Provide the [x, y] coordinate of the cell's center where the given text is located.  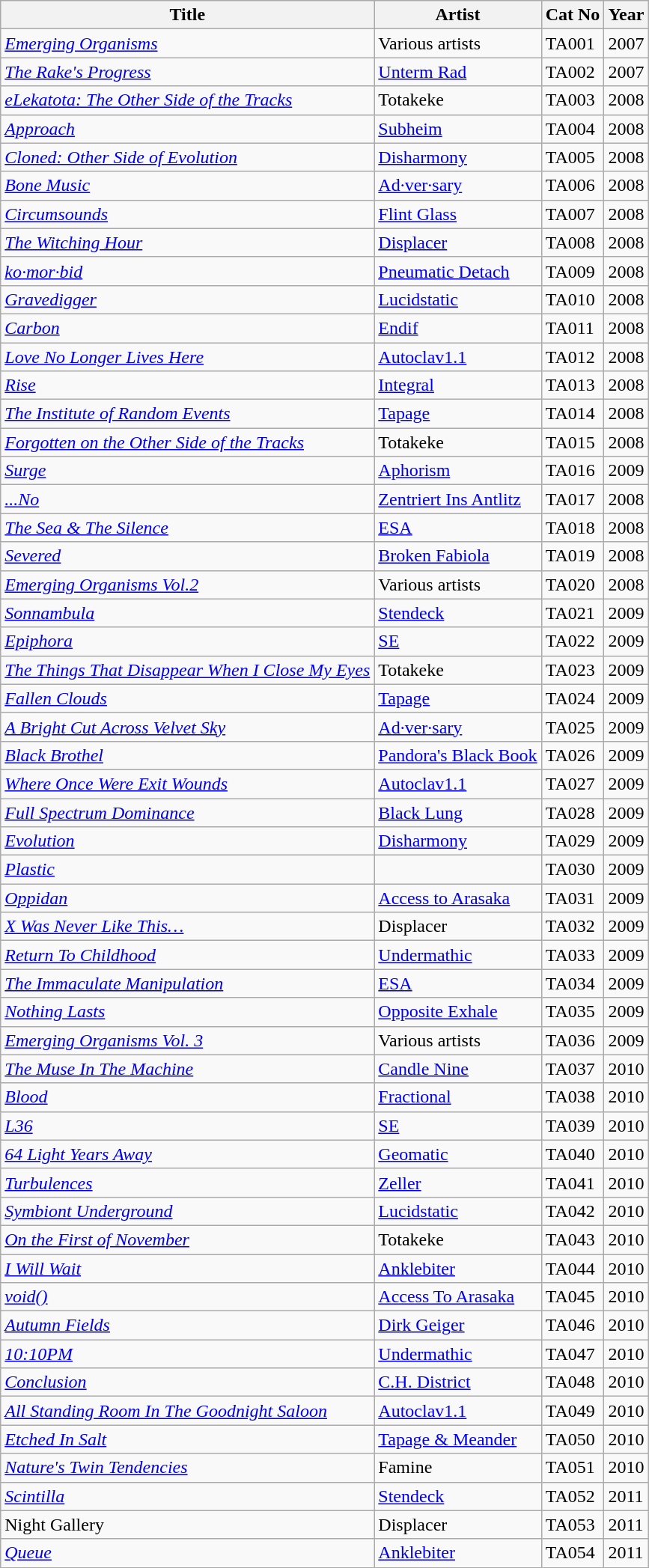
TA020 [573, 585]
TA042 [573, 1211]
Fallen Clouds [187, 698]
Plastic [187, 870]
TA044 [573, 1269]
TA006 [573, 186]
TA048 [573, 1382]
TA046 [573, 1326]
Queue [187, 1553]
Endif [458, 328]
TA035 [573, 1012]
TA010 [573, 299]
Access to Arasaka [458, 898]
Approach [187, 129]
Access To Arasaka [458, 1297]
Subheim [458, 129]
TA045 [573, 1297]
Black Brothel [187, 755]
The Rake's Progress [187, 72]
Circumsounds [187, 214]
TA003 [573, 100]
Love No Longer Lives Here [187, 357]
Conclusion [187, 1382]
C.H. District [458, 1382]
Integral [458, 385]
The Immaculate Manipulation [187, 983]
Artist [458, 15]
TA050 [573, 1439]
Zeller [458, 1183]
L36 [187, 1126]
64 Light Years Away [187, 1154]
Rise [187, 385]
Year [626, 15]
Carbon [187, 328]
TA023 [573, 670]
Nothing Lasts [187, 1012]
TA025 [573, 727]
TA030 [573, 870]
TA040 [573, 1154]
X Was Never Like This… [187, 927]
...No [187, 499]
All Standing Room In The Goodnight Saloon [187, 1411]
Etched In Salt [187, 1439]
TA016 [573, 471]
Aphorism [458, 471]
TA032 [573, 927]
Autumn Fields [187, 1326]
TA031 [573, 898]
TA034 [573, 983]
TA013 [573, 385]
Sonnambula [187, 613]
TA033 [573, 955]
Tapage & Meander [458, 1439]
Full Spectrum Dominance [187, 812]
The Sea & The Silence [187, 528]
Black Lung [458, 812]
TA036 [573, 1040]
TA024 [573, 698]
Evolution [187, 841]
Candle Nine [458, 1069]
TA049 [573, 1411]
TA008 [573, 242]
TA022 [573, 641]
Blood [187, 1097]
TA015 [573, 442]
Night Gallery [187, 1525]
TA001 [573, 43]
Famine [458, 1468]
TA041 [573, 1183]
Gravedigger [187, 299]
TA054 [573, 1553]
Zentriert Ins Antlitz [458, 499]
TA019 [573, 556]
void() [187, 1297]
TA018 [573, 528]
Return To Childhood [187, 955]
Severed [187, 556]
TA014 [573, 414]
TA039 [573, 1126]
TA051 [573, 1468]
TA005 [573, 157]
Cloned: Other Side of Evolution [187, 157]
Fractional [458, 1097]
Pandora's Black Book [458, 755]
TA052 [573, 1496]
Bone Music [187, 186]
Opposite Exhale [458, 1012]
TA021 [573, 613]
TA026 [573, 755]
Nature's Twin Tendencies [187, 1468]
Where Once Were Exit Wounds [187, 784]
Title [187, 15]
A Bright Cut Across Velvet Sky [187, 727]
On the First of November [187, 1239]
TA007 [573, 214]
TA037 [573, 1069]
The Institute of Random Events [187, 414]
Turbulences [187, 1183]
Geomatic [458, 1154]
TA038 [573, 1097]
Emerging Organisms Vol. 3 [187, 1040]
I Will Wait [187, 1269]
TA011 [573, 328]
Emerging Organisms Vol.2 [187, 585]
The Muse In The Machine [187, 1069]
TA053 [573, 1525]
Flint Glass [458, 214]
Surge [187, 471]
Pneumatic Detach [458, 271]
TA009 [573, 271]
TA027 [573, 784]
Scintilla [187, 1496]
TA028 [573, 812]
The Things That Disappear When I Close My Eyes [187, 670]
TA002 [573, 72]
Epiphora [187, 641]
Oppidan [187, 898]
TA043 [573, 1239]
Dirk Geiger [458, 1326]
Emerging Organisms [187, 43]
ko·mor·bid [187, 271]
Forgotten on the Other Side of the Tracks [187, 442]
TA017 [573, 499]
Unterm Rad [458, 72]
TA029 [573, 841]
The Witching Hour [187, 242]
eLekatota: The Other Side of the Tracks [187, 100]
Symbiont Underground [187, 1211]
TA004 [573, 129]
Cat No [573, 15]
TA012 [573, 357]
Broken Fabiola [458, 556]
10:10PM [187, 1354]
TA047 [573, 1354]
